Pinpoint the cell where the given text exists, returning its (x, y) midpoint coordinate. 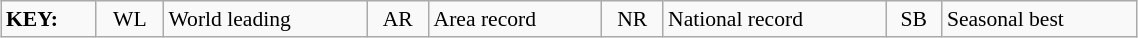
SB (914, 19)
NR (632, 19)
World leading (264, 19)
AR (398, 19)
WL (130, 19)
Area record (516, 19)
KEY: (48, 19)
National record (774, 19)
Seasonal best (1040, 19)
